Return the (X, Y) coordinate for the center point of the cell that contains the specified text.  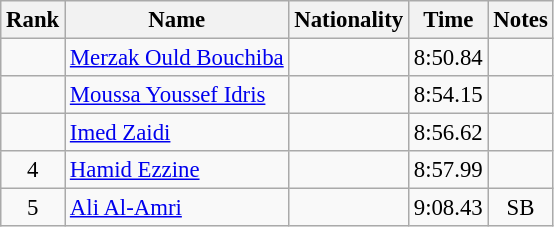
Merzak Ould Bouchiba (177, 58)
Rank (33, 20)
Moussa Youssef Idris (177, 95)
8:50.84 (448, 58)
Hamid Ezzine (177, 170)
5 (33, 208)
SB (520, 208)
8:54.15 (448, 95)
Nationality (348, 20)
8:56.62 (448, 133)
8:57.99 (448, 170)
9:08.43 (448, 208)
4 (33, 170)
Imed Zaidi (177, 133)
Name (177, 20)
Notes (520, 20)
Time (448, 20)
Ali Al-Amri (177, 208)
